Return the (X, Y) coordinate for the center point of the cell that contains the specified text.  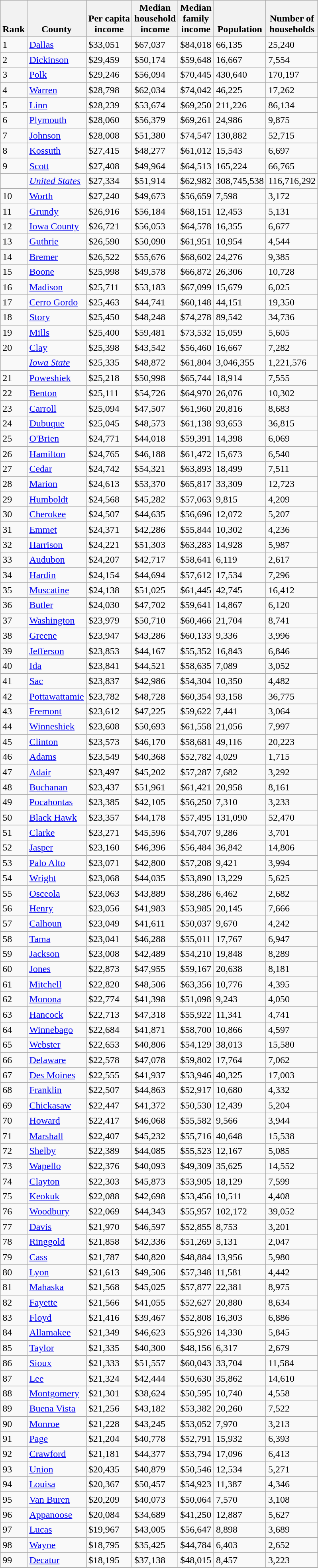
$25,998 (109, 272)
Union (57, 1469)
Iowa State (57, 363)
92 (14, 1454)
68 (14, 1090)
$35,425 (155, 1545)
$64,513 (196, 166)
$22,578 (109, 1060)
$56,460 (196, 348)
96 (14, 1515)
$21,333 (109, 1363)
50 (14, 817)
14,330 (240, 1333)
65 (14, 1045)
85 (14, 1348)
$45,873 (155, 1181)
$21,181 (109, 1454)
$21,568 (109, 1287)
$46,068 (155, 1120)
Wapello (57, 1166)
22,381 (240, 1287)
Bremer (57, 257)
57 (14, 923)
$25,450 (109, 317)
$53,794 (196, 1454)
$53,946 (196, 1075)
Taylor (57, 1348)
$23,612 (109, 712)
$61,558 (196, 727)
4,050 (292, 999)
Rank (14, 19)
38,013 (240, 1045)
15 (14, 272)
$41,937 (155, 1075)
Page (57, 1439)
$52,808 (196, 1318)
$42,444 (155, 1378)
$24,771 (109, 438)
Louisa (57, 1484)
$44,343 (155, 1212)
24 (14, 423)
Sac (57, 681)
$57,612 (196, 575)
Allamakee (57, 1333)
20,958 (240, 787)
97 (14, 1530)
$28,008 (109, 135)
$55,957 (196, 1212)
17 (14, 302)
$23,497 (109, 772)
86 (14, 1363)
$53,985 (196, 908)
74 (14, 1181)
$25,094 (109, 408)
Poweshiek (57, 378)
8,741 (292, 620)
36,775 (292, 696)
90 (14, 1423)
$24,138 (109, 590)
$42,336 (155, 1242)
Medianfamilyincome (196, 19)
$51,303 (155, 545)
43 (14, 712)
$23,063 (109, 893)
Plymouth (57, 120)
23 (14, 408)
6,947 (292, 938)
$24,371 (109, 530)
8,634 (292, 1302)
Buena Vista (57, 1408)
$27,408 (109, 166)
$61,951 (196, 242)
$41,372 (155, 1105)
7,522 (292, 1408)
$23,549 (109, 757)
$59,167 (196, 969)
Carroll (57, 408)
$56,647 (196, 1530)
Iowa County (57, 227)
Montgomery (57, 1393)
$47,078 (155, 1060)
$42,286 (155, 530)
$61,421 (196, 787)
3,223 (292, 1560)
4,346 (292, 1484)
18,914 (240, 378)
$41,250 (196, 1515)
Chickasaw (57, 1105)
35,625 (240, 1166)
20,638 (240, 969)
$41,398 (155, 999)
2,652 (292, 1545)
3,064 (292, 712)
$28,798 (109, 90)
$66,872 (196, 272)
22 (14, 393)
$58,286 (196, 893)
10,728 (292, 272)
3,052 (292, 666)
88 (14, 1393)
49 (14, 802)
$60,148 (196, 302)
6,413 (292, 1454)
$26,721 (109, 227)
36,842 (240, 848)
Lee (57, 1378)
$21,858 (109, 1242)
Washington (57, 620)
7,555 (292, 378)
16,412 (292, 590)
27 (14, 469)
4,395 (292, 984)
12 (14, 227)
$21,787 (109, 1257)
26 (14, 454)
$21,256 (109, 1408)
Greene (57, 635)
$43,286 (155, 635)
31 (14, 530)
81 (14, 1287)
4,741 (292, 1015)
Scott (57, 166)
4,597 (292, 1030)
64 (14, 1030)
Pottawattamie (57, 696)
$55,844 (196, 530)
$54,923 (196, 1484)
71 (14, 1136)
15,580 (292, 1045)
$49,964 (155, 166)
$23,385 (109, 802)
$53,183 (155, 287)
82 (14, 1302)
Population (240, 19)
$24,568 (109, 499)
$55,352 (196, 651)
15,932 (240, 1439)
17,534 (240, 575)
102,172 (240, 1212)
$21,301 (109, 1393)
$28,060 (109, 120)
20,816 (240, 408)
$33,051 (109, 45)
$45,232 (155, 1136)
86,134 (292, 105)
$25,218 (109, 378)
$20,435 (109, 1469)
5,627 (292, 1515)
14,806 (292, 848)
$40,093 (155, 1166)
6,677 (292, 227)
26,306 (240, 272)
56 (14, 908)
$40,879 (155, 1469)
$51,557 (155, 1363)
33,704 (240, 1363)
6,317 (240, 1348)
20,223 (292, 742)
Number ofhouseholds (292, 19)
$55,582 (196, 1120)
11 (14, 211)
Wayne (57, 1545)
12,439 (240, 1105)
Woodbury (57, 1212)
21,056 (240, 727)
$70,445 (196, 75)
$56,696 (196, 514)
21,704 (240, 620)
Lyon (57, 1272)
3,996 (292, 635)
13,229 (240, 878)
$56,379 (155, 120)
$48,573 (155, 423)
$37,138 (155, 1560)
Mahaska (57, 1287)
$48,872 (155, 363)
Decatur (57, 1560)
51 (14, 833)
$29,459 (109, 60)
Story (57, 317)
$53,674 (155, 105)
$43,889 (155, 893)
35,862 (240, 1378)
60 (14, 969)
53 (14, 863)
12,453 (240, 211)
Jefferson (57, 651)
3,689 (292, 1530)
$56,094 (155, 75)
Van Buren (57, 1500)
$23,271 (109, 833)
$59,648 (196, 60)
$56,184 (155, 211)
73 (14, 1166)
$54,726 (155, 393)
$59,622 (196, 712)
$48,506 (155, 984)
7,599 (292, 1181)
39,052 (292, 1212)
20,880 (240, 1302)
$56,484 (196, 848)
Marshall (57, 1136)
6,119 (240, 560)
83 (14, 1318)
10,511 (240, 1197)
131,090 (240, 817)
26,076 (240, 393)
$22,447 (109, 1105)
12,167 (240, 1151)
1,715 (292, 757)
45 (14, 742)
15,543 (240, 151)
12,887 (240, 1515)
$50,530 (196, 1105)
16,303 (240, 1318)
Adair (57, 772)
$51,098 (196, 999)
10,680 (240, 1090)
18,499 (240, 469)
Cherokee (57, 514)
Howard (57, 1120)
$23,837 (109, 681)
$41,871 (155, 1030)
$21,970 (109, 1227)
$39,467 (155, 1318)
36 (14, 605)
10,350 (240, 681)
2,682 (292, 893)
$24,030 (109, 605)
72 (14, 1151)
$50,693 (155, 727)
Des Moines (57, 1075)
$42,800 (155, 863)
$24,507 (109, 514)
76 (14, 1212)
8,683 (292, 408)
4,442 (292, 1272)
Keokuk (57, 1197)
7,062 (292, 1060)
3,172 (292, 196)
3,994 (292, 863)
18,129 (240, 1181)
$43,245 (155, 1423)
$46,597 (155, 1227)
9 (14, 166)
44 (14, 727)
$47,507 (155, 408)
$21,416 (109, 1318)
4,482 (292, 681)
14,867 (240, 605)
$65,744 (196, 378)
Delaware (57, 1060)
6,393 (292, 1439)
211,226 (240, 105)
10,776 (240, 984)
$26,916 (109, 211)
$27,415 (109, 151)
93,653 (240, 423)
Fayette (57, 1302)
$49,673 (155, 196)
$68,151 (196, 211)
29 (14, 499)
$50,595 (196, 1393)
9,566 (240, 1120)
$25,463 (109, 302)
$23,608 (109, 727)
Jasper (57, 848)
Palo Alto (57, 863)
2,047 (292, 1242)
$64,578 (196, 227)
$23,979 (109, 620)
$54,321 (155, 469)
9,385 (292, 257)
County (57, 19)
87 (14, 1378)
17,764 (240, 1060)
62 (14, 999)
$40,806 (155, 1045)
3,201 (292, 1227)
$61,445 (196, 590)
8,161 (292, 787)
8,753 (240, 1227)
Clayton (57, 1181)
$25,335 (109, 363)
$22,407 (109, 1136)
49,116 (240, 742)
$45,202 (155, 772)
$44,167 (155, 651)
$23,068 (109, 878)
$50,546 (196, 1469)
Davis (57, 1227)
7,554 (292, 60)
$22,303 (109, 1181)
$23,056 (109, 908)
7,282 (292, 348)
6,462 (240, 893)
15,679 (240, 287)
$25,711 (109, 287)
$50,037 (196, 923)
$27,240 (109, 196)
55 (14, 893)
$21,228 (109, 1423)
9,286 (240, 833)
40 (14, 666)
$48,156 (196, 1348)
$40,778 (155, 1439)
Hancock (57, 1015)
$29,246 (109, 75)
$68,602 (196, 257)
$55,676 (155, 257)
$44,635 (155, 514)
Benton (57, 393)
$62,982 (196, 181)
79 (14, 1257)
6,846 (292, 651)
$23,041 (109, 938)
$47,225 (155, 712)
$22,389 (109, 1151)
10,954 (240, 242)
Johnson (57, 135)
$60,354 (196, 696)
3,046,355 (240, 363)
9,875 (292, 120)
35 (14, 590)
16,843 (240, 651)
$53,052 (196, 1423)
$48,015 (196, 1560)
$51,269 (196, 1242)
$20,084 (109, 1515)
13 (14, 242)
$45,282 (155, 499)
15,059 (240, 332)
3,944 (292, 1120)
19,350 (292, 302)
34,736 (292, 317)
$41,055 (155, 1302)
$50,998 (155, 378)
Jackson (57, 954)
3,233 (292, 802)
Hardin (57, 575)
4 (14, 90)
$57,495 (196, 817)
$43,005 (155, 1530)
$22,774 (109, 999)
Jones (57, 969)
$22,873 (109, 969)
$22,417 (109, 1120)
5,207 (292, 514)
$23,782 (109, 696)
$55,716 (196, 1136)
Calhoun (57, 923)
$23,008 (109, 954)
6,403 (240, 1545)
$54,210 (196, 954)
$22,069 (109, 1212)
93 (14, 1469)
$53,370 (155, 484)
Appanoose (57, 1515)
$69,261 (196, 120)
66,135 (240, 45)
$27,334 (109, 181)
$67,099 (196, 287)
25 (14, 438)
$40,073 (155, 1500)
54 (14, 878)
5,605 (292, 332)
47 (14, 772)
Ida (57, 666)
52,470 (292, 817)
Kossuth (57, 151)
$55,926 (196, 1333)
10,866 (240, 1030)
7 (14, 135)
Linn (57, 105)
34 (14, 575)
6,697 (292, 151)
$40,820 (155, 1257)
$50,457 (155, 1484)
$24,207 (109, 560)
3,108 (292, 1500)
Dickinson (57, 60)
$44,377 (155, 1454)
25,240 (292, 45)
Clinton (57, 742)
Cerro Gordo (57, 302)
$46,623 (155, 1333)
Clarke (57, 833)
$23,160 (109, 848)
$21,349 (109, 1333)
77 (14, 1227)
$18,195 (109, 1560)
7,089 (240, 666)
7,997 (292, 727)
$50,630 (196, 1378)
$56,250 (196, 802)
$63,283 (196, 545)
9,670 (240, 923)
$49,506 (155, 1272)
3,292 (292, 772)
$50,064 (196, 1500)
8,898 (240, 1530)
Lucas (57, 1530)
430,640 (240, 75)
5,980 (292, 1257)
4,236 (292, 530)
Mills (57, 332)
$26,590 (109, 242)
$50,710 (155, 620)
Osceola (57, 893)
14,398 (240, 438)
$59,802 (196, 1060)
$57,287 (196, 772)
$25,111 (109, 393)
19,848 (240, 954)
24,276 (240, 257)
15,673 (240, 454)
O'Brien (57, 438)
$40,368 (155, 757)
$49,578 (155, 272)
$44,863 (155, 1090)
8 (14, 151)
4,558 (292, 1393)
69 (14, 1105)
84 (14, 1333)
2,679 (292, 1348)
$22,088 (109, 1197)
Tama (57, 938)
Franklin (57, 1090)
$61,804 (196, 363)
Worth (57, 196)
$50,090 (155, 242)
3,701 (292, 833)
$19,967 (109, 1530)
4,544 (292, 242)
4,209 (292, 499)
$56,053 (155, 227)
$22,653 (109, 1045)
$22,684 (109, 1030)
$64,970 (196, 393)
$22,713 (109, 1015)
$73,532 (196, 332)
$28,239 (109, 105)
Winneshiek (57, 727)
$26,522 (109, 257)
70 (14, 1120)
$52,917 (196, 1090)
$42,717 (155, 560)
16 (14, 287)
$59,641 (196, 605)
Cedar (57, 469)
41 (14, 681)
United States (57, 181)
Cass (57, 1257)
Winnebago (57, 1030)
1,221,576 (292, 363)
80 (14, 1272)
30 (14, 514)
89 (14, 1408)
Harrison (57, 545)
6 (14, 120)
$54,304 (196, 681)
$38,624 (155, 1393)
$56,659 (196, 196)
$55,011 (196, 938)
$62,034 (155, 90)
$61,472 (196, 454)
$54,707 (196, 833)
Dubuque (57, 423)
14,928 (240, 545)
42,745 (240, 590)
$74,547 (196, 135)
116,716,292 (292, 181)
$44,035 (155, 878)
33,309 (240, 484)
$42,986 (155, 681)
3,213 (292, 1423)
7,666 (292, 908)
$44,018 (155, 438)
7,310 (240, 802)
12,072 (240, 514)
Henry (57, 908)
Audubon (57, 560)
59 (14, 954)
Per capitaincome (109, 19)
Muscatine (57, 590)
Boone (57, 272)
36,815 (292, 423)
$67,037 (155, 45)
4,408 (292, 1197)
46 (14, 757)
5 (14, 105)
16,355 (240, 227)
9,421 (240, 863)
Guthrie (57, 242)
8,181 (292, 969)
11,341 (240, 1015)
$51,961 (155, 787)
66 (14, 1060)
11,581 (240, 1272)
39 (14, 651)
$25,045 (109, 423)
24,986 (240, 120)
$22,507 (109, 1090)
2,617 (292, 560)
$20,209 (109, 1500)
$42,698 (155, 1197)
$51,914 (155, 181)
13,956 (240, 1257)
38 (14, 635)
$48,277 (155, 151)
$58,700 (196, 1030)
6,025 (292, 287)
$57,063 (196, 499)
$59,391 (196, 438)
$21,613 (109, 1272)
5,845 (292, 1333)
40,325 (240, 1075)
Humboldt (57, 499)
$53,456 (196, 1197)
32 (14, 545)
$25,400 (109, 332)
5,085 (292, 1151)
$18,795 (109, 1545)
$52,791 (196, 1439)
$57,877 (196, 1287)
Crawford (57, 1454)
$47,318 (155, 1015)
20,260 (240, 1408)
$42,105 (155, 802)
5,987 (292, 545)
18 (14, 317)
42 (14, 696)
15,538 (292, 1136)
$84,018 (196, 45)
9,815 (240, 499)
5,625 (292, 878)
$23,437 (109, 787)
Wright (57, 878)
67 (14, 1075)
$51,025 (155, 590)
95 (14, 1500)
$55,523 (196, 1151)
$45,025 (155, 1287)
$61,138 (196, 423)
$53,905 (196, 1181)
$63,356 (196, 984)
$34,689 (155, 1515)
Mitchell (57, 984)
$23,573 (109, 742)
37 (14, 620)
$45,596 (155, 833)
Monroe (57, 1423)
89,542 (240, 317)
$24,613 (109, 484)
$23,947 (109, 635)
Clay (57, 348)
$21,335 (109, 1348)
$46,396 (155, 848)
$44,741 (155, 302)
$49,309 (196, 1166)
$44,784 (196, 1545)
78 (14, 1242)
$69,250 (196, 105)
99 (14, 1560)
Warren (57, 90)
$41,611 (155, 923)
$23,853 (109, 651)
8,975 (292, 1287)
93,158 (240, 696)
165,224 (240, 166)
17,096 (240, 1454)
Marion (57, 484)
63 (14, 1015)
$61,012 (196, 151)
17,003 (292, 1075)
$24,765 (109, 454)
170,197 (292, 75)
$25,398 (109, 348)
$60,133 (196, 635)
$23,049 (109, 923)
Madison (57, 287)
$61,960 (196, 408)
$43,182 (155, 1408)
4,332 (292, 1090)
11,387 (240, 1484)
$65,817 (196, 484)
19 (14, 332)
Emmet (57, 530)
$42,489 (155, 954)
8,457 (240, 1560)
$58,635 (196, 666)
$47,702 (155, 605)
$22,376 (109, 1166)
$74,278 (196, 317)
$43,542 (155, 348)
Hamilton (57, 454)
Fremont (57, 712)
$60,043 (196, 1363)
20,145 (240, 908)
10,740 (240, 1393)
Black Hawk (57, 817)
$53,382 (196, 1408)
$40,300 (155, 1348)
$21,566 (109, 1302)
Monona (57, 999)
$58,641 (196, 560)
61 (14, 984)
6,069 (292, 438)
$44,521 (155, 666)
$21,324 (109, 1378)
$57,348 (196, 1272)
$46,188 (155, 454)
Floyd (57, 1318)
$48,884 (196, 1257)
Pocahontas (57, 802)
$74,042 (196, 90)
Ringgold (57, 1242)
Polk (57, 75)
1 (14, 45)
Medianhouseholdincome (155, 19)
7,441 (240, 712)
$57,208 (196, 863)
130,882 (240, 135)
$24,221 (109, 545)
2 (14, 60)
7,511 (292, 469)
6,540 (292, 454)
$48,728 (155, 696)
$24,742 (109, 469)
$52,627 (196, 1302)
94 (14, 1484)
$48,248 (155, 317)
11,584 (292, 1363)
12,723 (292, 484)
10 (14, 196)
4,029 (240, 757)
$44,085 (155, 1151)
98 (14, 1545)
7,970 (240, 1423)
17,767 (240, 938)
21 (14, 378)
$54,129 (196, 1045)
$46,288 (155, 938)
5,204 (292, 1105)
7,570 (240, 1500)
Shelby (57, 1151)
$41,983 (155, 908)
12,534 (240, 1469)
Butler (57, 605)
14,610 (292, 1378)
$46,170 (155, 742)
$53,890 (196, 878)
$23,357 (109, 817)
$52,782 (196, 757)
5,271 (292, 1469)
9,336 (240, 635)
$44,178 (155, 817)
Grundy (57, 211)
$59,481 (155, 332)
$52,855 (196, 1227)
Buchanan (57, 787)
14,552 (292, 1166)
$44,694 (155, 575)
$47,955 (155, 969)
28 (14, 484)
91 (14, 1439)
308,745,538 (240, 181)
Dallas (57, 45)
$60,466 (196, 620)
$50,174 (155, 60)
7,682 (240, 772)
44,151 (240, 302)
58 (14, 938)
14 (14, 257)
20 (14, 348)
$23,841 (109, 666)
8,289 (292, 954)
3 (14, 75)
Sioux (57, 1363)
7,296 (292, 575)
$21,204 (109, 1439)
$63,893 (196, 469)
33 (14, 560)
48 (14, 787)
6,120 (292, 605)
9,243 (240, 999)
$58,681 (196, 742)
Adams (57, 757)
17,262 (292, 90)
$55,922 (196, 1015)
$24,154 (109, 575)
$22,820 (109, 984)
7,598 (240, 196)
$23,071 (109, 863)
40,648 (240, 1136)
75 (14, 1197)
$22,555 (109, 1075)
46,225 (240, 90)
4,242 (292, 923)
66,765 (292, 166)
52 (14, 848)
52,715 (292, 135)
6,886 (292, 1318)
$20,367 (109, 1484)
$51,380 (155, 135)
Webster (57, 1045)
